Capture the cell that displays the provided text and extract its (X, Y) central coordinate. 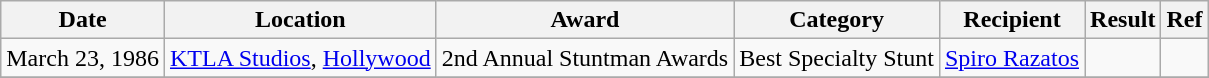
Location (300, 20)
KTLA Studios, Hollywood (300, 58)
Best Specialty Stunt (837, 58)
Award (585, 20)
Recipient (1012, 20)
Result (1123, 20)
2nd Annual Stuntman Awards (585, 58)
March 23, 1986 (83, 58)
Spiro Razatos (1012, 58)
Date (83, 20)
Ref (1184, 20)
Category (837, 20)
